Return [x, y] of the center of cell containing provided text 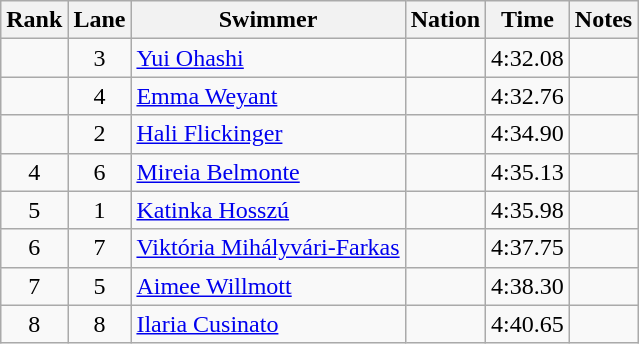
Viktória Mihályvári-Farkas [268, 248]
1 [100, 210]
4:38.30 [528, 286]
4:32.76 [528, 96]
Lane [100, 20]
Ilaria Cusinato [268, 324]
2 [100, 134]
4:34.90 [528, 134]
Nation [445, 20]
Yui Ohashi [268, 58]
Swimmer [268, 20]
Mireia Belmonte [268, 172]
Katinka Hosszú [268, 210]
Emma Weyant [268, 96]
4:35.13 [528, 172]
Aimee Willmott [268, 286]
3 [100, 58]
4:35.98 [528, 210]
Hali Flickinger [268, 134]
4:40.65 [528, 324]
Notes [603, 20]
Rank [34, 20]
4:37.75 [528, 248]
4:32.08 [528, 58]
Time [528, 20]
